Return the [x, y] coordinate for the center point of the cell that contains the specified text.  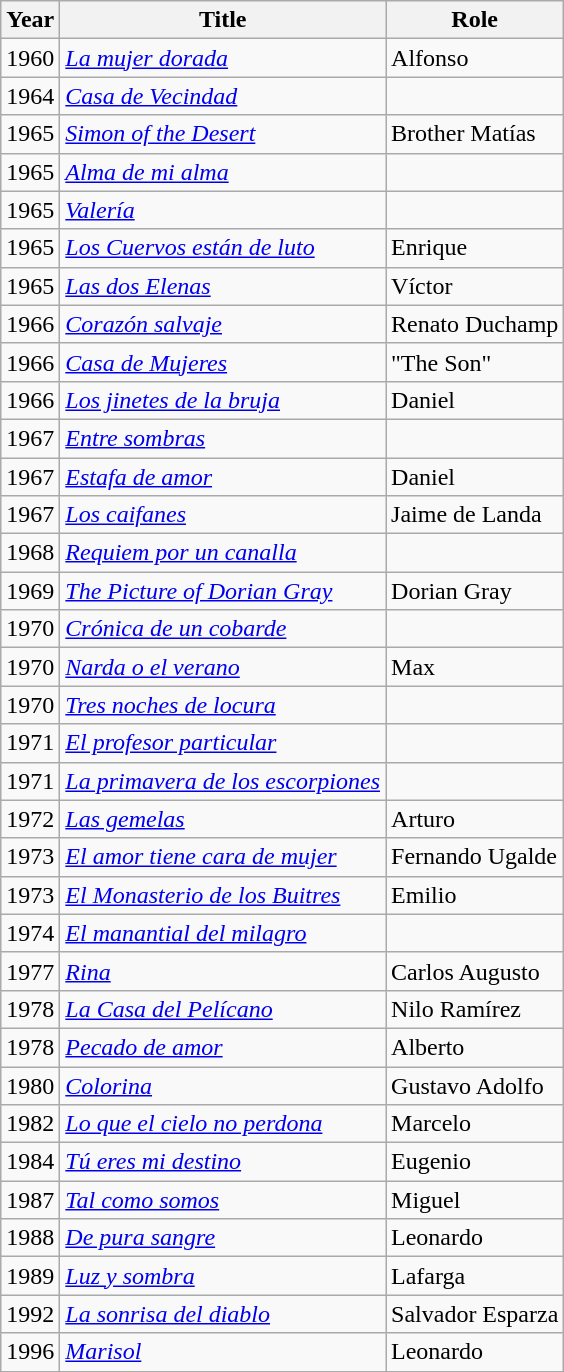
Víctor [475, 286]
Nilo Ramírez [475, 1009]
Luz y sombra [223, 1276]
1968 [30, 553]
Requiem por un canalla [223, 553]
Las gemelas [223, 819]
El amor tiene cara de mujer [223, 857]
La Casa del Pelícano [223, 1009]
1980 [30, 1085]
Pecado de amor [223, 1047]
Jaime de Landa [475, 515]
1982 [30, 1124]
Salvador Esparza [475, 1314]
Miguel [475, 1200]
Corazón salvaje [223, 324]
Tú eres mi destino [223, 1162]
La sonrisa del diablo [223, 1314]
Renato Duchamp [475, 324]
Crónica de un cobarde [223, 629]
Entre sombras [223, 438]
Fernando Ugalde [475, 857]
De pura sangre [223, 1238]
Year [30, 20]
Carlos Augusto [475, 971]
El manantial del milagro [223, 933]
Valería [223, 210]
1989 [30, 1276]
1972 [30, 819]
Los jinetes de la bruja [223, 400]
Role [475, 20]
1977 [30, 971]
Enrique [475, 248]
1969 [30, 591]
1964 [30, 96]
Los Cuervos están de luto [223, 248]
El Monasterio de los Buitres [223, 895]
"The Son" [475, 362]
1992 [30, 1314]
Los caifanes [223, 515]
Dorian Gray [475, 591]
1984 [30, 1162]
Max [475, 667]
Brother Matías [475, 134]
Rina [223, 971]
1960 [30, 58]
Narda o el verano [223, 667]
Gustavo Adolfo [475, 1085]
Simon of the Desert [223, 134]
Marcelo [475, 1124]
Casa de Mujeres [223, 362]
Colorina [223, 1085]
1987 [30, 1200]
Eugenio [475, 1162]
Tal como somos [223, 1200]
1988 [30, 1238]
1996 [30, 1352]
Alberto [475, 1047]
La mujer dorada [223, 58]
Marisol [223, 1352]
Lafarga [475, 1276]
1974 [30, 933]
La primavera de los escorpiones [223, 781]
El profesor particular [223, 743]
Emilio [475, 895]
Estafa de amor [223, 477]
Tres noches de locura [223, 705]
The Picture of Dorian Gray [223, 591]
Alma de mi alma [223, 172]
Title [223, 20]
Lo que el cielo no perdona [223, 1124]
Alfonso [475, 58]
Las dos Elenas [223, 286]
Casa de Vecindad [223, 96]
Arturo [475, 819]
